For the text-containing cell, return its midpoint in (x, y) coordinate format. 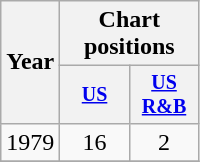
2 (164, 142)
Chart positions (130, 34)
USR&B (164, 94)
US (94, 94)
Year (30, 62)
16 (94, 142)
1979 (30, 142)
